Provide the (X, Y) coordinate of the cell's center where the given text is located.  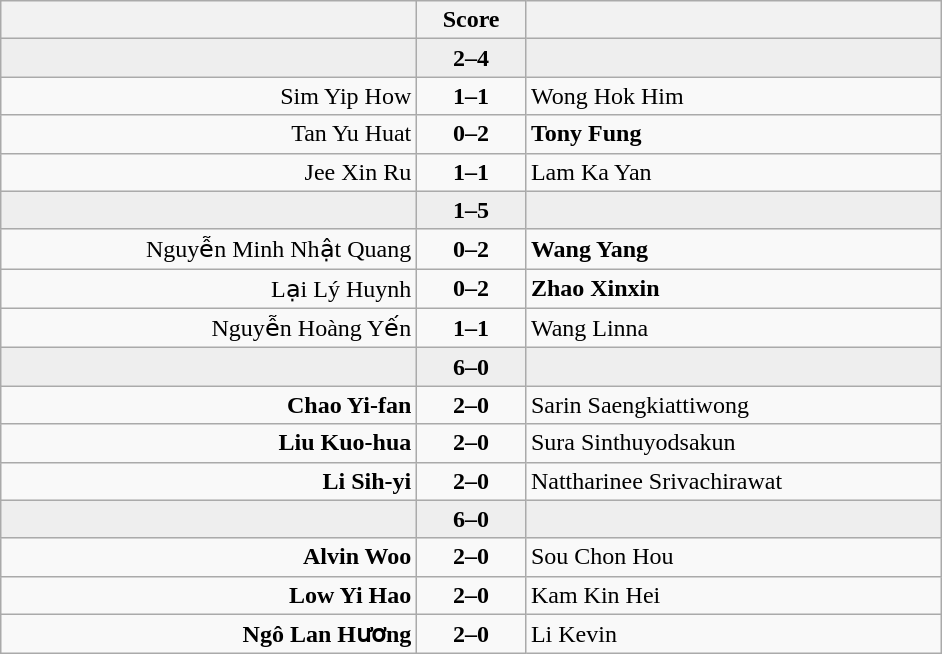
1–5 (472, 210)
Wang Linna (733, 328)
Sou Chon Hou (733, 557)
Li Kevin (733, 634)
Lại Lý Huynh (209, 289)
Wang Yang (733, 249)
Sura Sinthuyodsakun (733, 443)
Sim Yip How (209, 96)
Chao Yi-fan (209, 405)
Liu Kuo-hua (209, 443)
Tony Fung (733, 134)
Nguyễn Minh Nhật Quang (209, 249)
Ngô Lan Hương (209, 634)
Kam Kin Hei (733, 595)
Score (472, 20)
Alvin Woo (209, 557)
Nguyễn Hoàng Yến (209, 328)
Nattharinee Srivachirawat (733, 481)
Tan Yu Huat (209, 134)
Jee Xin Ru (209, 172)
Lam Ka Yan (733, 172)
2–4 (472, 58)
Low Yi Hao (209, 595)
Zhao Xinxin (733, 289)
Sarin Saengkiattiwong (733, 405)
Li Sih-yi (209, 481)
Wong Hok Him (733, 96)
